Search for the cell housing the specified text and yield its [x, y] center coordinate. 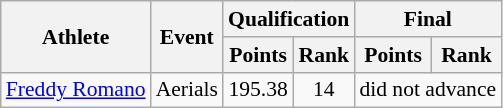
14 [324, 90]
Athlete [76, 36]
Qualification [288, 19]
195.38 [258, 90]
Final [428, 19]
Aerials [187, 90]
Freddy Romano [76, 90]
did not advance [428, 90]
Event [187, 36]
